Extract the (x, y) coordinate from the center of the cell holding the provided text.  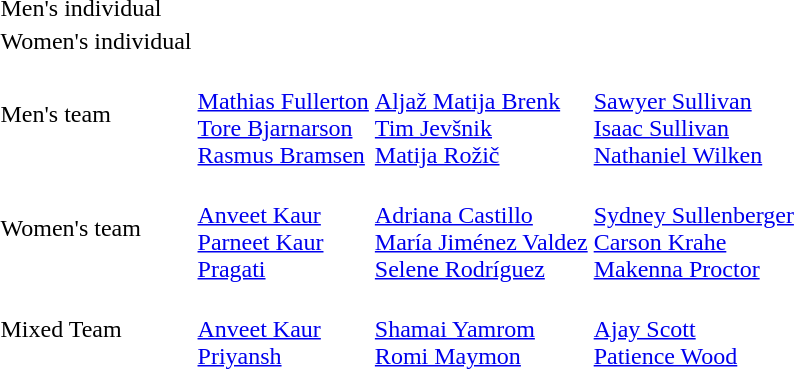
Aljaž Matija BrenkTim JevšnikMatija Rožič (481, 114)
Adriana CastilloMaría Jiménez ValdezSelene Rodríguez (481, 228)
Mathias FullertonTore BjarnarsonRasmus Bramsen (283, 114)
Anveet KaurParneet KaurPragati (283, 228)
